Search for the cell housing the specified text and yield its (x, y) center coordinate. 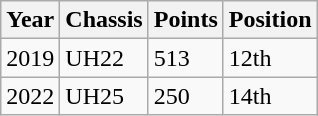
UH25 (104, 96)
Points (186, 20)
250 (186, 96)
Chassis (104, 20)
Position (270, 20)
2022 (30, 96)
513 (186, 58)
2019 (30, 58)
UH22 (104, 58)
12th (270, 58)
Year (30, 20)
14th (270, 96)
